Locate the cell with the specified text and output its (x, y) center coordinate. 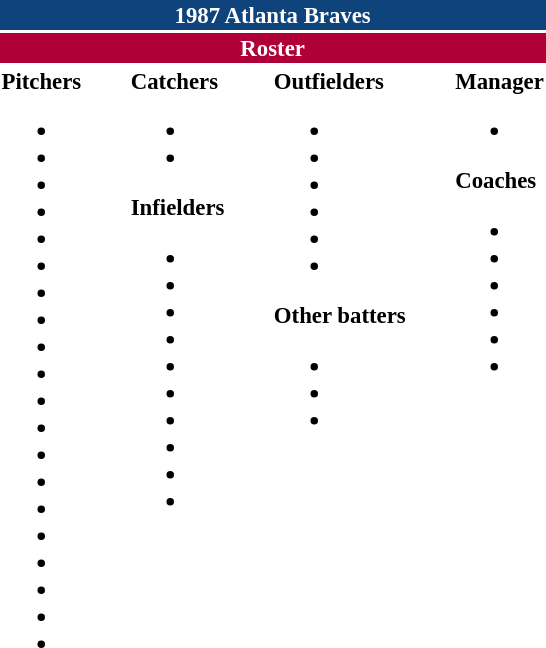
Roster (272, 48)
1987 Atlanta Braves (272, 15)
